For the text-containing cell, return its midpoint in (X, Y) coordinate format. 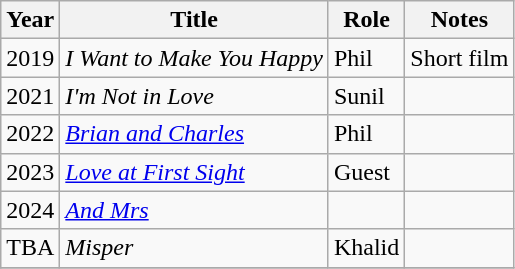
Love at First Sight (194, 172)
Khalid (366, 248)
2022 (30, 134)
Misper (194, 248)
I'm Not in Love (194, 96)
Title (194, 20)
Brian and Charles (194, 134)
TBA (30, 248)
I Want to Make You Happy (194, 58)
2021 (30, 96)
Sunil (366, 96)
Notes (460, 20)
Guest (366, 172)
2024 (30, 210)
2019 (30, 58)
2023 (30, 172)
Year (30, 20)
Role (366, 20)
Short film (460, 58)
And Mrs (194, 210)
